Return the [X, Y] coordinate for the center point of the cell that contains the specified text.  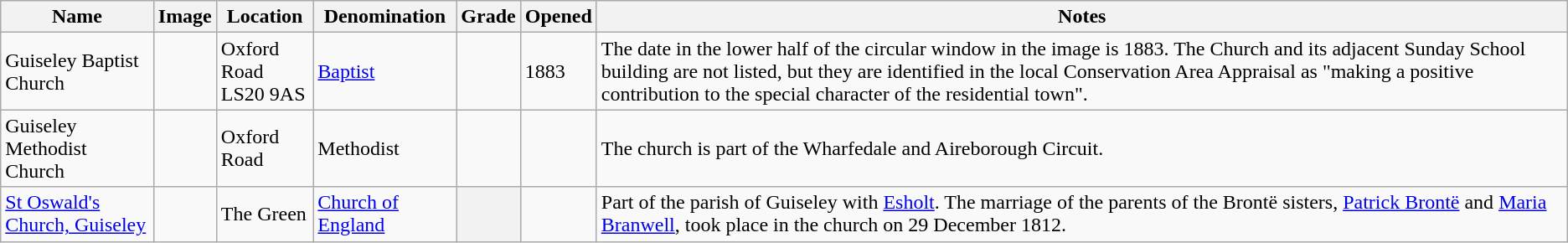
Location [265, 17]
Denomination [385, 17]
Grade [488, 17]
Oxford Road [265, 148]
1883 [558, 71]
Notes [1082, 17]
Methodist [385, 148]
Guiseley Methodist Church [77, 148]
Guiseley Baptist Church [77, 71]
The church is part of the Wharfedale and Aireborough Circuit. [1082, 148]
Opened [558, 17]
The Green [265, 215]
Oxford RoadLS20 9AS [265, 71]
St Oswald's Church, Guiseley [77, 215]
Name [77, 17]
Church of England [385, 215]
Baptist [385, 71]
Image [184, 17]
